Determine the [X, Y] coordinate at the center of the cell enclosing the given text.  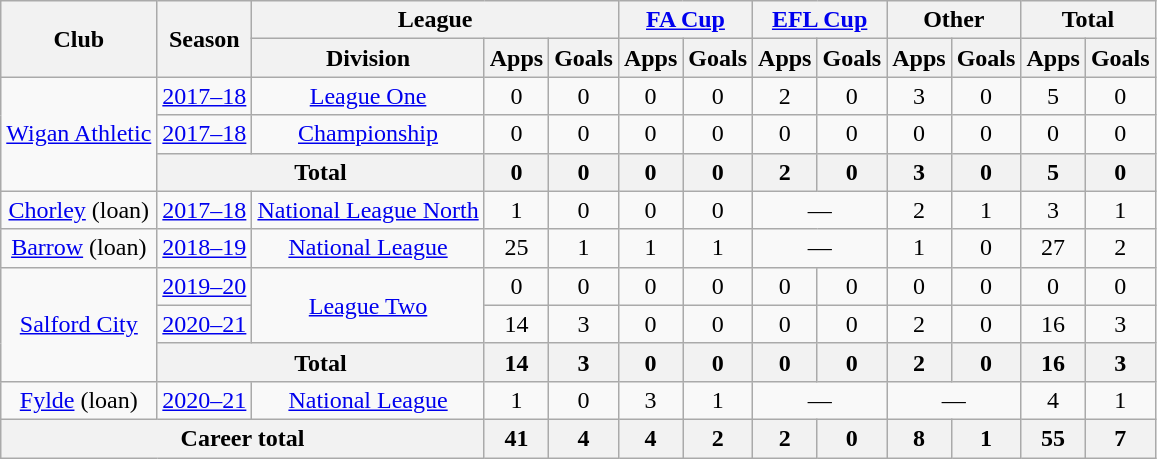
Club [79, 39]
League [435, 20]
41 [516, 438]
League Two [368, 305]
National League North [368, 210]
Championship [368, 134]
8 [919, 438]
Wigan Athletic [79, 134]
55 [1053, 438]
Other [954, 20]
Division [368, 58]
Fylde (loan) [79, 400]
Chorley (loan) [79, 210]
27 [1053, 248]
Barrow (loan) [79, 248]
League One [368, 96]
2018–19 [204, 248]
7 [1120, 438]
Salford City [79, 324]
25 [516, 248]
EFL Cup [820, 20]
Season [204, 39]
2019–20 [204, 286]
Career total [242, 438]
FA Cup [685, 20]
